From the cell containing the given text, extract its center point as (x, y) coordinate. 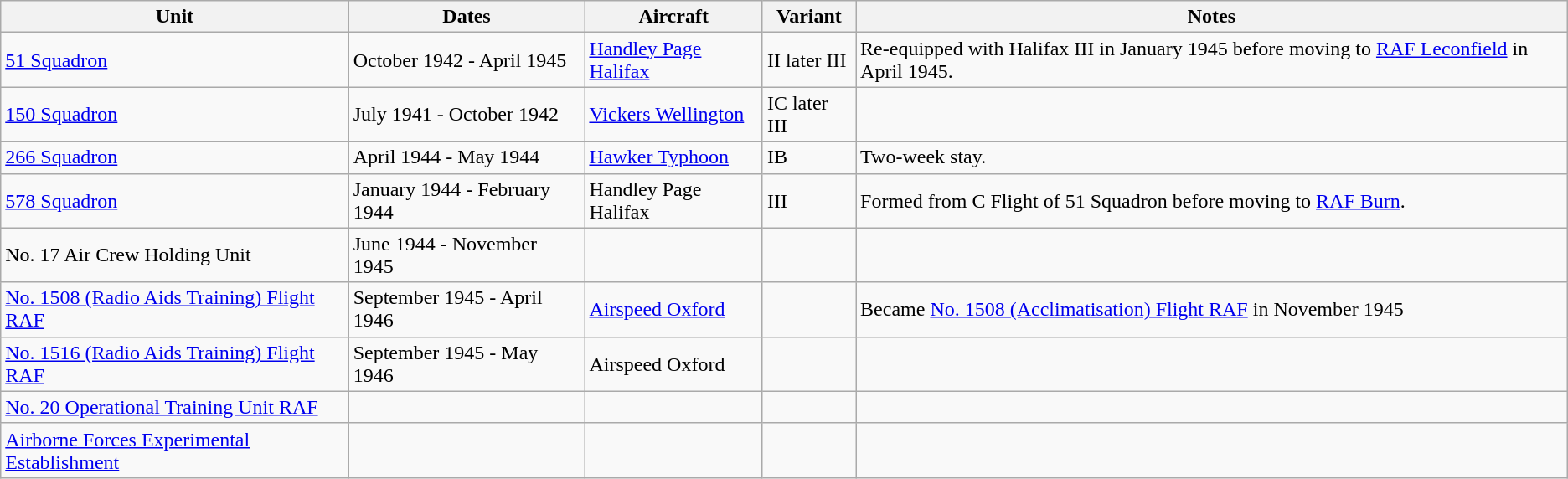
150 Squadron (174, 114)
Re-equipped with Halifax III in January 1945 before moving to RAF Leconfield in April 1945. (1212, 60)
Aircraft (673, 17)
266 Squadron (174, 157)
51 Squadron (174, 60)
No. 1508 (Radio Aids Training) Flight RAF (174, 310)
578 Squadron (174, 201)
II later III (809, 60)
Vickers Wellington (673, 114)
No. 1516 (Radio Aids Training) Flight RAF (174, 363)
IC later III (809, 114)
June 1944 - November 1945 (467, 255)
September 1945 - May 1946 (467, 363)
Two-week stay. (1212, 157)
April 1944 - May 1944 (467, 157)
No. 17 Air Crew Holding Unit (174, 255)
III (809, 201)
January 1944 - February 1944 (467, 201)
Became No. 1508 (Acclimatisation) Flight RAF in November 1945 (1212, 310)
No. 20 Operational Training Unit RAF (174, 407)
IB (809, 157)
Dates (467, 17)
Unit (174, 17)
Airborne Forces Experimental Establishment (174, 451)
Variant (809, 17)
Formed from C Flight of 51 Squadron before moving to RAF Burn. (1212, 201)
Hawker Typhoon (673, 157)
October 1942 - April 1945 (467, 60)
Notes (1212, 17)
July 1941 - October 1942 (467, 114)
September 1945 - April 1946 (467, 310)
